Capture the cell that displays the provided text and extract its (X, Y) central coordinate. 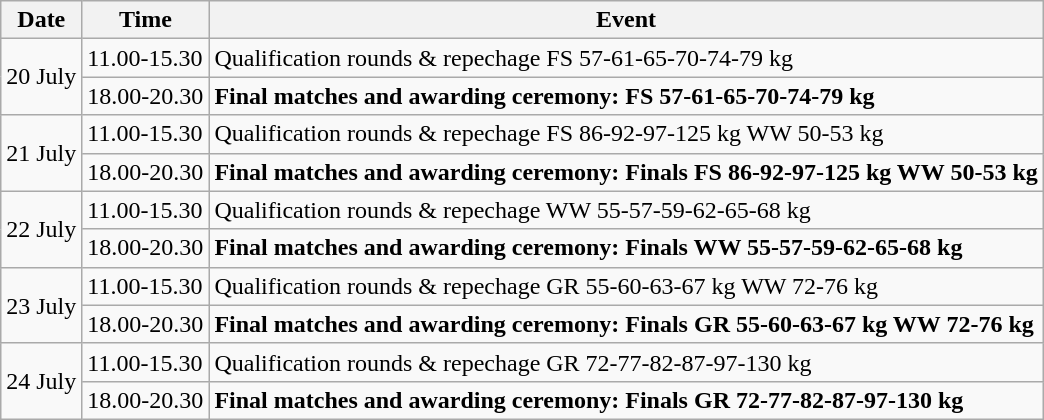
Event (626, 20)
Final matches and awarding ceremony: FS 57-61-65-70-74-79 kg (626, 96)
Date (42, 20)
Final matches and awarding ceremony: Finals WW 55-57-59-62-65-68 kg (626, 248)
Qualification rounds & repechage GR 72-77-82-87-97-130 kg (626, 362)
Qualification rounds & repechage WW 55-57-59-62-65-68 kg (626, 210)
Final matches and awarding ceremony: Finals FS 86-92-97-125 kg WW 50-53 kg (626, 172)
Time (146, 20)
Qualification rounds & repechage FS 86-92-97-125 kg WW 50-53 kg (626, 134)
Qualification rounds & repechage GR 55-60-63-67 kg WW 72-76 kg (626, 286)
Qualification rounds & repechage FS 57-61-65-70-74-79 kg (626, 58)
Final matches and awarding ceremony: Finals GR 55-60-63-67 kg WW 72-76 kg (626, 324)
21 July (42, 153)
Final matches and awarding ceremony: Finals GR 72-77-82-87-97-130 kg (626, 400)
24 July (42, 381)
23 July (42, 305)
22 July (42, 229)
20 July (42, 77)
